For the text-containing cell, return its midpoint in (X, Y) coordinate format. 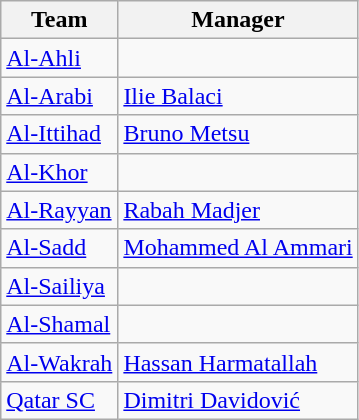
Rabah Madjer (238, 210)
Qatar SC (60, 400)
Al-Khor (60, 172)
Ilie Balaci (238, 96)
Bruno Metsu (238, 134)
Al-Rayyan (60, 210)
Al-Sailiya (60, 286)
Al-Ittihad (60, 134)
Al-Arabi (60, 96)
Hassan Harmatallah (238, 362)
Al-Sadd (60, 248)
Manager (238, 20)
Al-Wakrah (60, 362)
Mohammed Al Ammari (238, 248)
Al-Ahli (60, 58)
Team (60, 20)
Dimitri Davidović (238, 400)
Al-Shamal (60, 324)
